Return the [x, y] coordinate for the center point of the cell that contains the specified text.  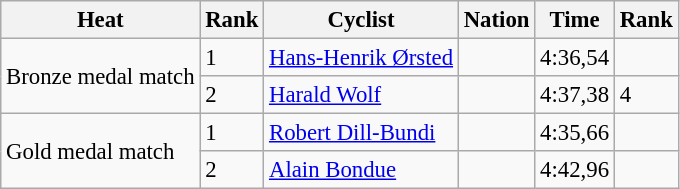
Bronze medal match [100, 76]
4:42,96 [575, 170]
4 [646, 95]
Hans-Henrik Ørsted [362, 58]
Robert Dill-Bundi [362, 133]
Alain Bondue [362, 170]
4:37,38 [575, 95]
Heat [100, 20]
Nation [496, 20]
4:35,66 [575, 133]
Harald Wolf [362, 95]
Gold medal match [100, 152]
Cyclist [362, 20]
4:36,54 [575, 58]
Time [575, 20]
